Identify which cell holds the provided text, then report its [x, y] central coordinate. 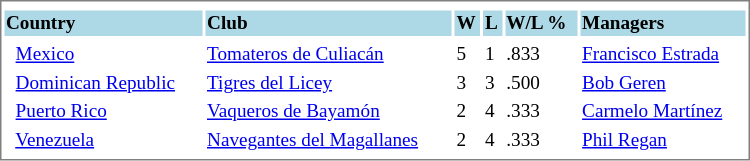
.833 [542, 55]
5 [468, 55]
Tomateros de Culiacán [329, 55]
Puerto Rico [103, 112]
L [493, 23]
Tigres del Licey [329, 83]
Carmelo Martínez [664, 112]
.500 [542, 83]
1 [493, 55]
Vaqueros de Bayamón [329, 112]
Francisco Estrada [664, 55]
Phil Regan [664, 141]
Country [103, 23]
W/L % [542, 23]
Club [329, 23]
Bob Geren [664, 83]
Navegantes del Magallanes [329, 141]
W [468, 23]
Managers [664, 23]
Dominican Republic [103, 83]
Venezuela [103, 141]
Mexico [103, 55]
